Identify which cell holds the provided text, then report its (X, Y) central coordinate. 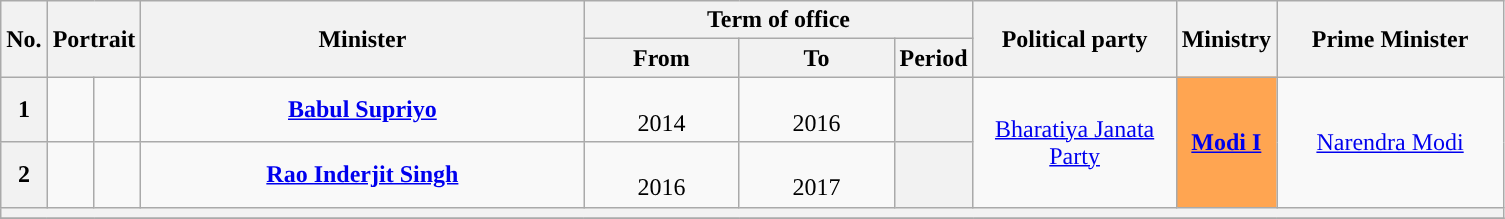
2014 (662, 110)
Narendra Modi (1390, 142)
Period (934, 58)
Ministry (1226, 39)
Bharatiya Janata Party (1074, 142)
To (816, 58)
Babul Supriyo (362, 110)
From (662, 58)
Political party (1074, 39)
Rao Inderjit Singh (362, 174)
2 (24, 174)
Term of office (778, 20)
No. (24, 39)
Modi I (1226, 142)
Portrait (94, 39)
Prime Minister (1390, 39)
Minister (362, 39)
2017 (816, 174)
1 (24, 110)
